From the cell containing the given text, extract its center point as [x, y] coordinate. 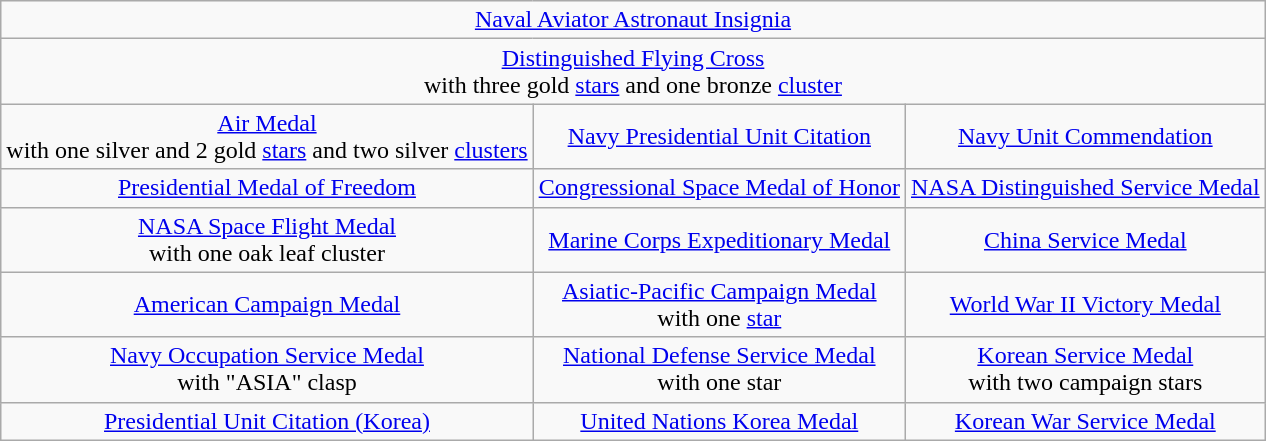
Korean War Service Medal [1085, 421]
Navy Unit Commendation [1085, 136]
Air Medalwith one silver and 2 gold stars and two silver clusters [267, 136]
Congressional Space Medal of Honor [719, 188]
China Service Medal [1085, 240]
Korean Service Medalwith two campaign stars [1085, 370]
NASA Space Flight Medalwith one oak leaf cluster [267, 240]
Navy Presidential Unit Citation [719, 136]
Distinguished Flying Cross with three gold stars and one bronze cluster [633, 72]
Presidential Medal of Freedom [267, 188]
Marine Corps Expeditionary Medal [719, 240]
National Defense Service Medalwith one star [719, 370]
American Campaign Medal [267, 304]
Naval Aviator Astronaut Insignia [633, 20]
Presidential Unit Citation (Korea) [267, 421]
United Nations Korea Medal [719, 421]
NASA Distinguished Service Medal [1085, 188]
Navy Occupation Service Medalwith "ASIA" clasp [267, 370]
Asiatic-Pacific Campaign Medalwith one star [719, 304]
World War II Victory Medal [1085, 304]
